Locate the cell with the specified text and output its (X, Y) center coordinate. 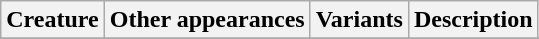
Variants (359, 20)
Description (473, 20)
Creature (52, 20)
Other appearances (207, 20)
